Output the (X, Y) coordinate of the center of the cell containing the given text.  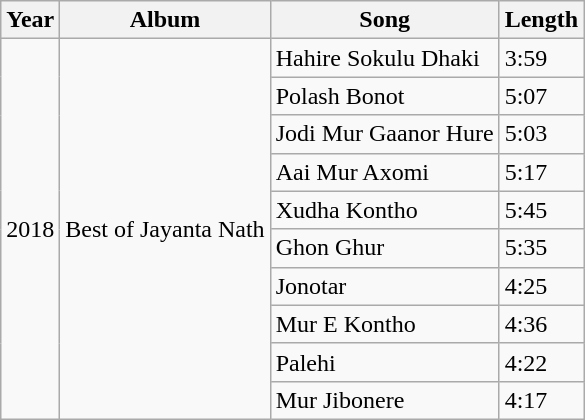
5:07 (541, 96)
Best of Jayanta Nath (165, 230)
Aai Mur Axomi (384, 172)
Jodi Mur Gaanor Hure (384, 134)
Mur Jibonere (384, 400)
5:35 (541, 248)
5:03 (541, 134)
Length (541, 20)
2018 (30, 230)
Hahire Sokulu Dhaki (384, 58)
5:17 (541, 172)
4:22 (541, 362)
Mur E Kontho (384, 324)
Jonotar (384, 286)
4:36 (541, 324)
Song (384, 20)
Xudha Kontho (384, 210)
3:59 (541, 58)
Year (30, 20)
Palehi (384, 362)
5:45 (541, 210)
Album (165, 20)
Polash Bonot (384, 96)
4:17 (541, 400)
4:25 (541, 286)
Ghon Ghur (384, 248)
